For the text-containing cell, return its midpoint in (X, Y) coordinate format. 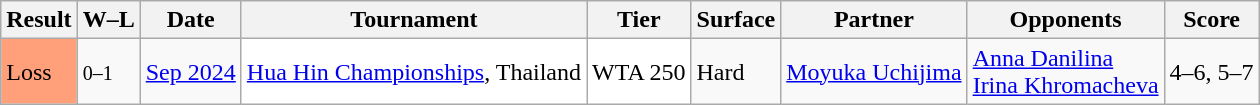
Moyuka Uchijima (874, 72)
Hua Hin Championships, Thailand (414, 72)
Anna Danilina Irina Khromacheva (1066, 72)
Hard (736, 72)
W–L (108, 20)
Result (39, 20)
4–6, 5–7 (1212, 72)
Sep 2024 (190, 72)
Score (1212, 20)
Opponents (1066, 20)
0–1 (108, 72)
Loss (39, 72)
Date (190, 20)
Surface (736, 20)
WTA 250 (639, 72)
Tier (639, 20)
Tournament (414, 20)
Partner (874, 20)
